Pinpoint the cell where the given text exists, returning its (x, y) midpoint coordinate. 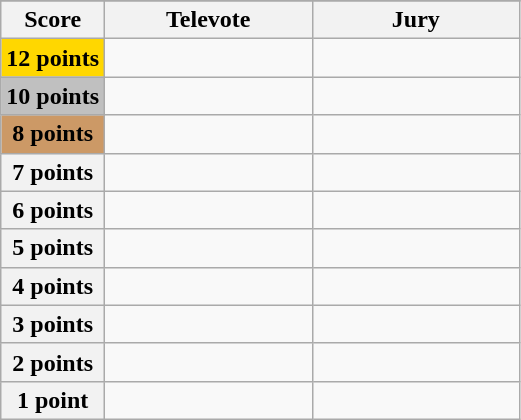
7 points (53, 172)
Jury (416, 20)
1 point (53, 400)
8 points (53, 134)
2 points (53, 362)
4 points (53, 286)
Score (53, 20)
5 points (53, 248)
6 points (53, 210)
Televote (209, 20)
3 points (53, 324)
10 points (53, 96)
12 points (53, 58)
